Scan for the cell matching the given text and deliver its (X, Y) coordinate at center. 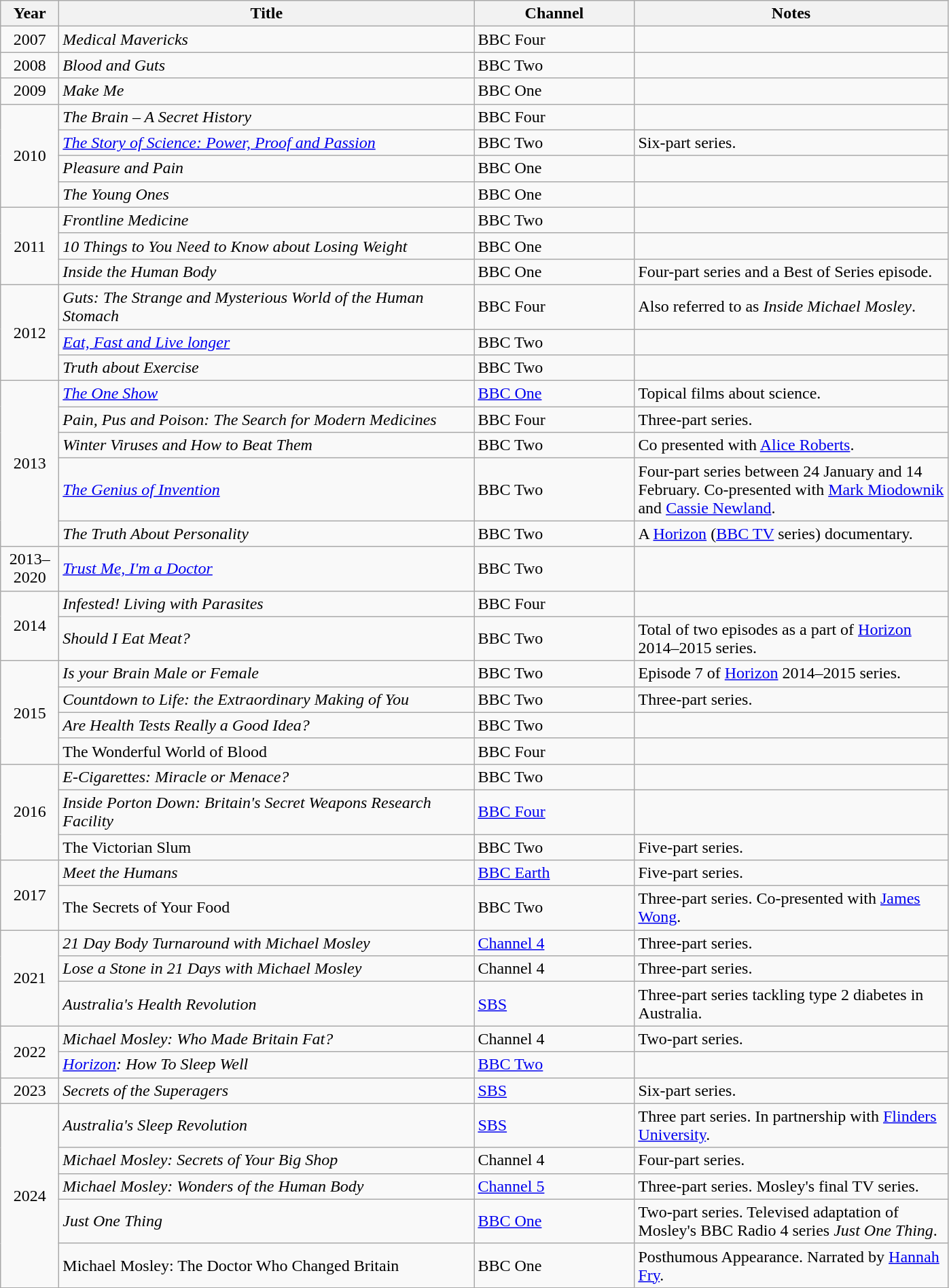
Michael Mosley: The Doctor Who Changed Britain (266, 1266)
Michael Mosley: Who Made Britain Fat? (266, 1039)
21 Day Body Turnaround with Michael Mosley (266, 943)
Inside Porton Down: Britain's Secret Weapons Research Facility (266, 812)
Pain, Pus and Poison: The Search for Modern Medicines (266, 420)
Secrets of the Superagers (266, 1090)
Meet the Humans (266, 873)
2013 (30, 464)
Lose a Stone in 21 Days with Michael Mosley (266, 969)
The Story of Science: Power, Proof and Passion (266, 143)
2007 (30, 39)
2013–2020 (30, 569)
Three-part series tackling type 2 diabetes in Australia. (791, 1004)
Countdown to Life: the Extraordinary Making of You (266, 699)
Posthumous Appearance. Narrated by Hannah Fry. (791, 1266)
Three-part series. Mosley's final TV series. (791, 1186)
A Horizon (BBC TV series) documentary. (791, 534)
Channel 5 (554, 1186)
2009 (30, 91)
The One Show (266, 394)
Two-part series. Televised adaptation of Mosley's BBC Radio 4 series Just One Thing. (791, 1221)
Guts: The Strange and Mysterious World of the Human Stomach (266, 307)
2008 (30, 65)
Four-part series between 24 January and 14 February. Co-presented with Mark Miodownik and Cassie Newland. (791, 490)
Michael Mosley: Wonders of the Human Body (266, 1186)
10 Things to You Need to Know about Losing Weight (266, 246)
The Secrets of Your Food (266, 908)
Total of two episodes as a part of Horizon 2014–2015 series. (791, 638)
Three-part series. Co-presented with James Wong. (791, 908)
2011 (30, 246)
Pleasure and Pain (266, 168)
Eat, Fast and Live longer (266, 342)
The Victorian Slum (266, 847)
Frontline Medicine (266, 220)
2012 (30, 333)
Is your Brain Male or Female (266, 674)
BBC Earth (554, 873)
E-Cigarettes: Miracle or Menace? (266, 777)
The Genius of Invention (266, 490)
Australia's Sleep Revolution (266, 1126)
2017 (30, 895)
Two-part series. (791, 1039)
2024 (30, 1195)
Truth about Exercise (266, 368)
Also referred to as Inside Michael Mosley. (791, 307)
2021 (30, 978)
2014 (30, 626)
Blood and Guts (266, 65)
Three part series. In partnership with Flinders University. (791, 1126)
Notes (791, 14)
Channel (554, 14)
Topical films about science. (791, 394)
2022 (30, 1052)
Just One Thing (266, 1221)
Episode 7 of Horizon 2014–2015 series. (791, 674)
The Truth About Personality (266, 534)
2015 (30, 712)
The Wonderful World of Blood (266, 751)
Four-part series and a Best of Series episode. (791, 272)
2010 (30, 155)
Inside the Human Body (266, 272)
Are Health Tests Really a Good Idea? (266, 725)
2016 (30, 812)
Infested! Living with Parasites (266, 604)
Co presented with Alice Roberts. (791, 445)
The Young Ones (266, 194)
Horizon: How To Sleep Well (266, 1065)
Trust Me, I'm a Doctor (266, 569)
Michael Mosley: Secrets of Your Big Shop (266, 1160)
Four-part series. (791, 1160)
Medical Mavericks (266, 39)
Winter Viruses and How to Beat Them (266, 445)
Title (266, 14)
2023 (30, 1090)
Should I Eat Meat? (266, 638)
Australia's Health Revolution (266, 1004)
Year (30, 14)
The Brain – A Secret History (266, 117)
Make Me (266, 91)
